Search for the cell housing the specified text and yield its (x, y) center coordinate. 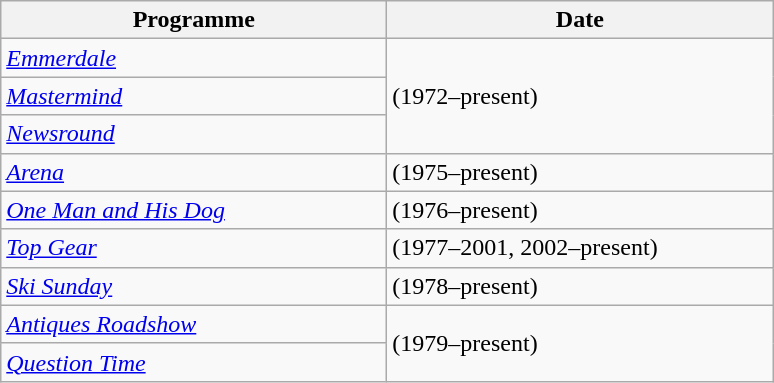
Emmerdale (194, 58)
(1979–present) (580, 343)
(1972–present) (580, 96)
(1975–present) (580, 172)
Arena (194, 172)
Top Gear (194, 248)
Programme (194, 20)
Newsround (194, 134)
Mastermind (194, 96)
Antiques Roadshow (194, 324)
One Man and His Dog (194, 210)
(1977–2001, 2002–present) (580, 248)
Date (580, 20)
Question Time (194, 362)
(1978–present) (580, 286)
(1976–present) (580, 210)
Ski Sunday (194, 286)
